Find where the given text appears and provide that cell's center as (X, Y) coordinate. 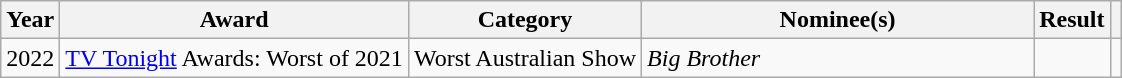
2022 (30, 58)
Year (30, 20)
Nominee(s) (838, 20)
Big Brother (838, 58)
Award (234, 20)
Result (1072, 20)
TV Tonight Awards: Worst of 2021 (234, 58)
Category (524, 20)
Worst Australian Show (524, 58)
